Scan for the cell matching the given text and deliver its [X, Y] coordinate at center. 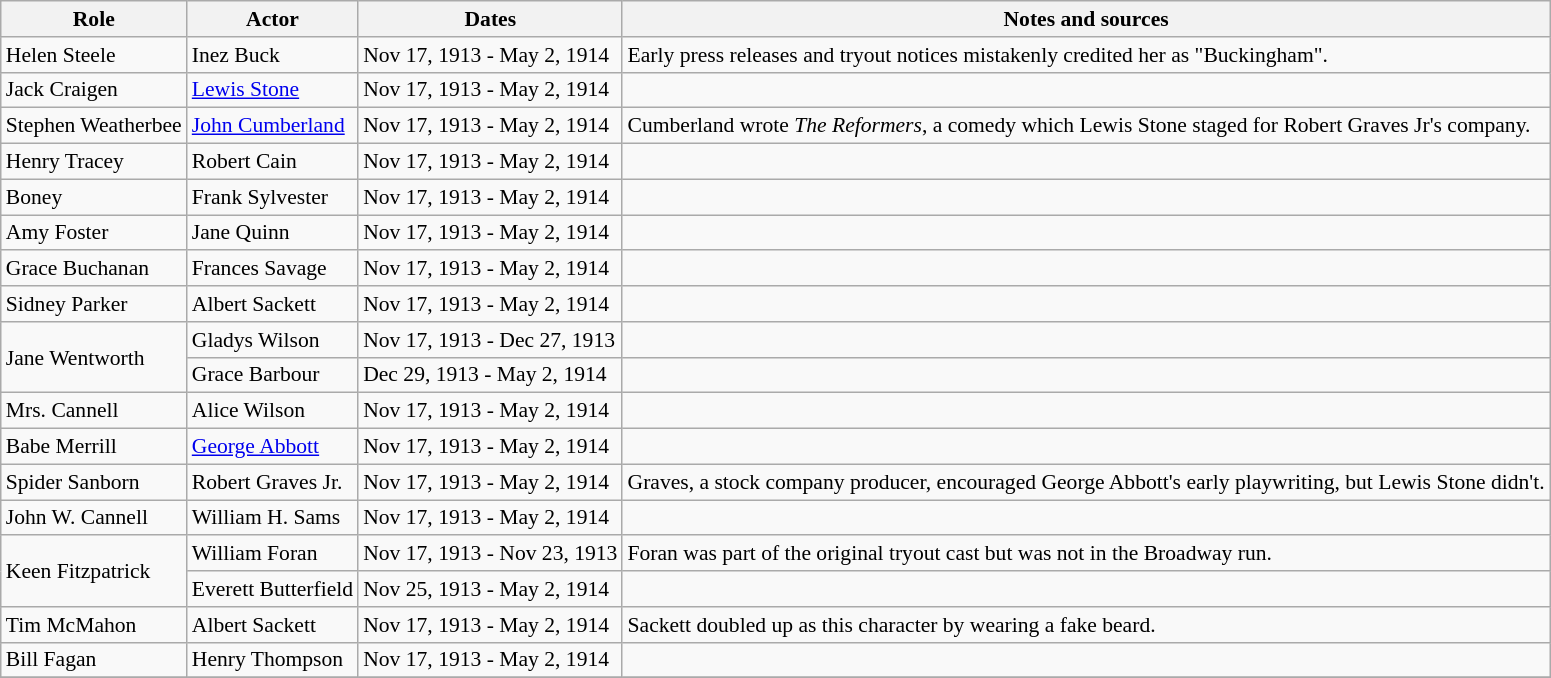
Bill Fagan [94, 660]
Dec 29, 1913 - May 2, 1914 [490, 375]
Grace Buchanan [94, 269]
Frank Sylvester [272, 197]
Jack Craigen [94, 90]
Inez Buck [272, 55]
William H. Sams [272, 518]
Boney [94, 197]
Stephen Weatherbee [94, 126]
Jane Wentworth [94, 358]
Early press releases and tryout notices mistakenly credited her as "Buckingham". [1086, 55]
Amy Foster [94, 233]
Mrs. Cannell [94, 411]
Everett Butterfield [272, 589]
Graves, a stock company producer, encouraged George Abbott's early playwriting, but Lewis Stone didn't. [1086, 482]
Keen Fitzpatrick [94, 572]
Actor [272, 19]
Frances Savage [272, 269]
Jane Quinn [272, 233]
Sidney Parker [94, 304]
William Foran [272, 554]
Sackett doubled up as this character by wearing a fake beard. [1086, 625]
John Cumberland [272, 126]
Role [94, 19]
Robert Cain [272, 162]
Nov 25, 1913 - May 2, 1914 [490, 589]
Henry Thompson [272, 660]
Babe Merrill [94, 447]
Alice Wilson [272, 411]
John W. Cannell [94, 518]
Nov 17, 1913 - Dec 27, 1913 [490, 340]
Lewis Stone [272, 90]
Grace Barbour [272, 375]
Helen Steele [94, 55]
Notes and sources [1086, 19]
George Abbott [272, 447]
Tim McMahon [94, 625]
Dates [490, 19]
Foran was part of the original tryout cast but was not in the Broadway run. [1086, 554]
Gladys Wilson [272, 340]
Nov 17, 1913 - Nov 23, 1913 [490, 554]
Henry Tracey [94, 162]
Robert Graves Jr. [272, 482]
Spider Sanborn [94, 482]
Cumberland wrote The Reformers, a comedy which Lewis Stone staged for Robert Graves Jr's company. [1086, 126]
